Scan for the cell matching the given text and deliver its [x, y] coordinate at center. 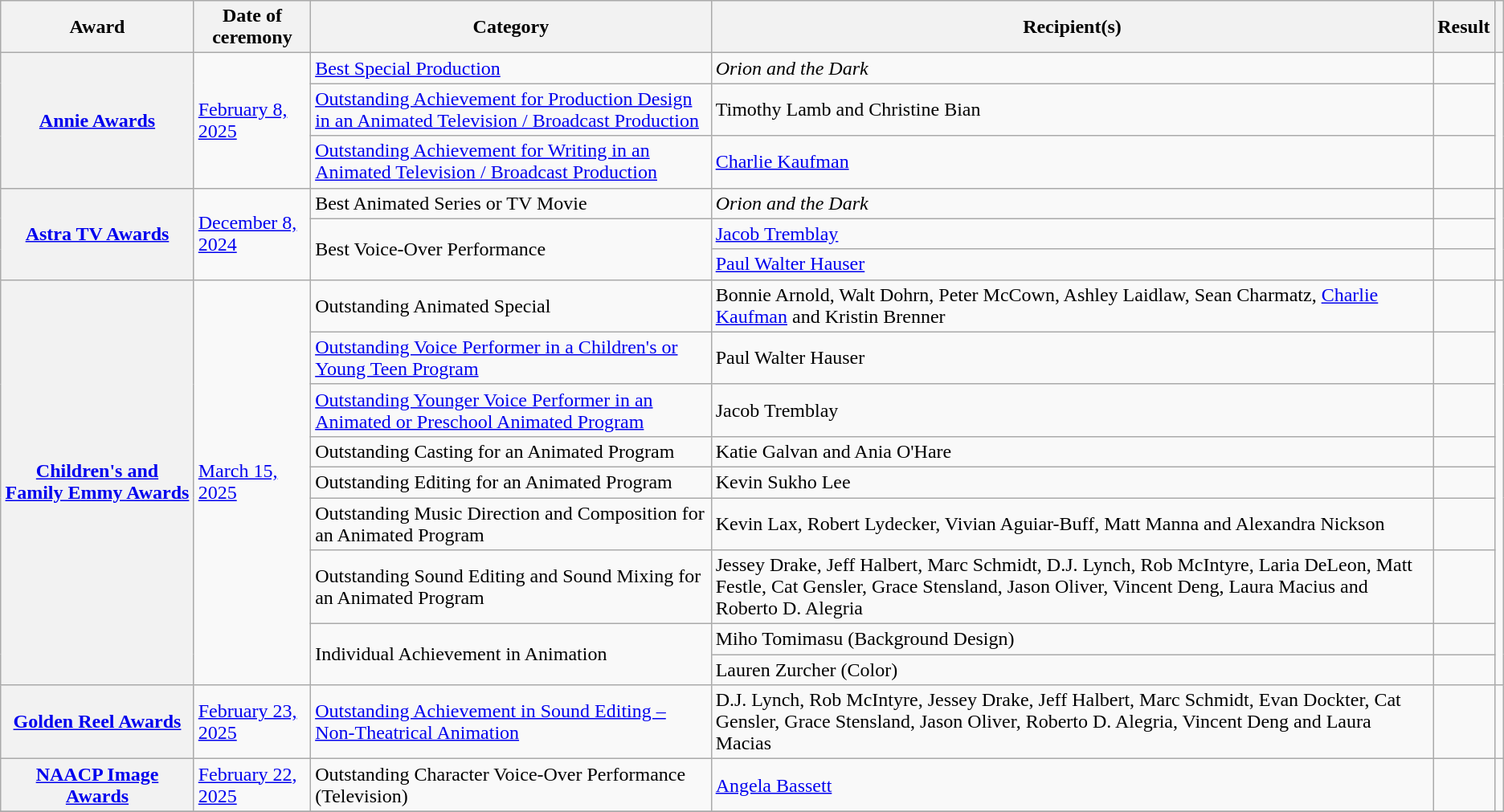
Katie Galvan and Ania O'Hare [1072, 451]
Outstanding Casting for an Animated Program [511, 451]
Kevin Lax, Robert Lydecker, Vivian Aguiar-Buff, Matt Manna and Alexandra Nickson [1072, 524]
Award [97, 27]
Outstanding Younger Voice Performer in an Animated or Preschool Animated Program [511, 410]
NAACP Image Awards [97, 785]
Outstanding Sound Editing and Sound Mixing for an Animated Program [511, 587]
Outstanding Achievement in Sound Editing – Non-Theatrical Animation [511, 722]
Outstanding Music Direction and Composition for an Animated Program [511, 524]
February 23, 2025 [252, 722]
Date of ceremony [252, 27]
Outstanding Voice Performer in a Children's or Young Teen Program [511, 358]
Outstanding Editing for an Animated Program [511, 482]
December 8, 2024 [252, 234]
Best Voice-Over Performance [511, 249]
Children's and Family Emmy Awards [97, 482]
Astra TV Awards [97, 234]
Kevin Sukho Lee [1072, 482]
Miho Tomimasu (Background Design) [1072, 639]
February 8, 2025 [252, 120]
Outstanding Animated Special [511, 305]
March 15, 2025 [252, 482]
Individual Achievement in Animation [511, 655]
Category [511, 27]
Timothy Lamb and Christine Bian [1072, 109]
Result [1464, 27]
Outstanding Character Voice-Over Performance (Television) [511, 785]
Golden Reel Awards [97, 722]
Recipient(s) [1072, 27]
Charlie Kaufman [1072, 162]
Outstanding Achievement for Writing in an Animated Television / Broadcast Production [511, 162]
Bonnie Arnold, Walt Dohrn, Peter McCown, Ashley Laidlaw, Sean Charmatz, Charlie Kaufman and Kristin Brenner [1072, 305]
Angela Bassett [1072, 785]
Best Animated Series or TV Movie [511, 203]
Lauren Zurcher (Color) [1072, 670]
Outstanding Achievement for Production Design in an Animated Television / Broadcast Production [511, 109]
February 22, 2025 [252, 785]
Best Special Production [511, 68]
Annie Awards [97, 120]
